Return (X, Y) of the center of cell containing provided text 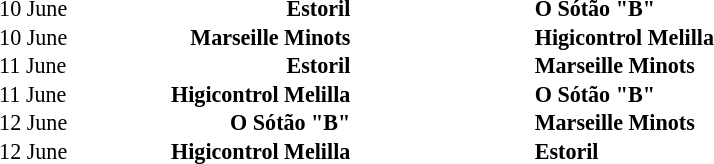
Estoril (231, 66)
Marseille Minots (231, 38)
O Sótão "B" (231, 123)
Higicontrol Melilla (231, 94)
